Search for the cell housing the specified text and yield its (x, y) center coordinate. 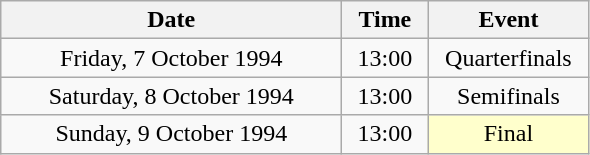
Final (508, 134)
Date (172, 20)
Quarterfinals (508, 58)
Friday, 7 October 1994 (172, 58)
Semifinals (508, 96)
Event (508, 20)
Time (385, 20)
Sunday, 9 October 1994 (172, 134)
Saturday, 8 October 1994 (172, 96)
